For the text-containing cell, return its midpoint in [x, y] coordinate format. 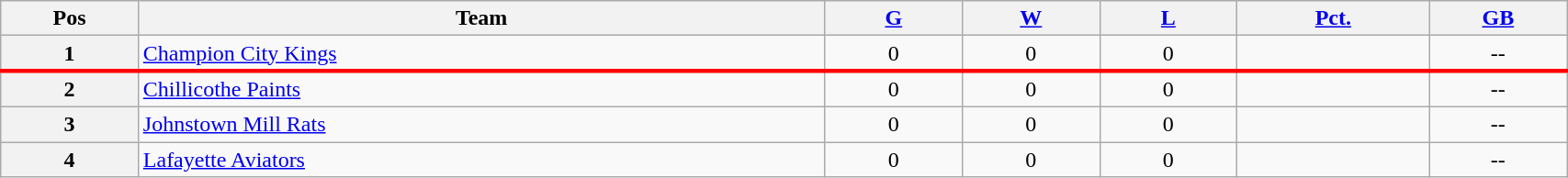
L [1168, 18]
2 [70, 89]
Champion City Kings [481, 53]
G [894, 18]
Pos [70, 18]
3 [70, 124]
Lafayette Aviators [481, 159]
Pct. [1334, 18]
W [1032, 18]
Chillicothe Paints [481, 89]
GB [1498, 18]
Johnstown Mill Rats [481, 124]
Team [481, 18]
4 [70, 159]
1 [70, 53]
